For the text-containing cell, return its midpoint in (x, y) coordinate format. 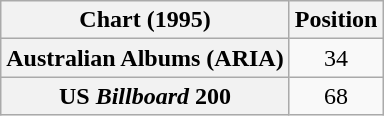
Chart (1995) (145, 20)
34 (336, 58)
US Billboard 200 (145, 96)
68 (336, 96)
Australian Albums (ARIA) (145, 58)
Position (336, 20)
